From the cell containing the given text, extract its center point as [X, Y] coordinate. 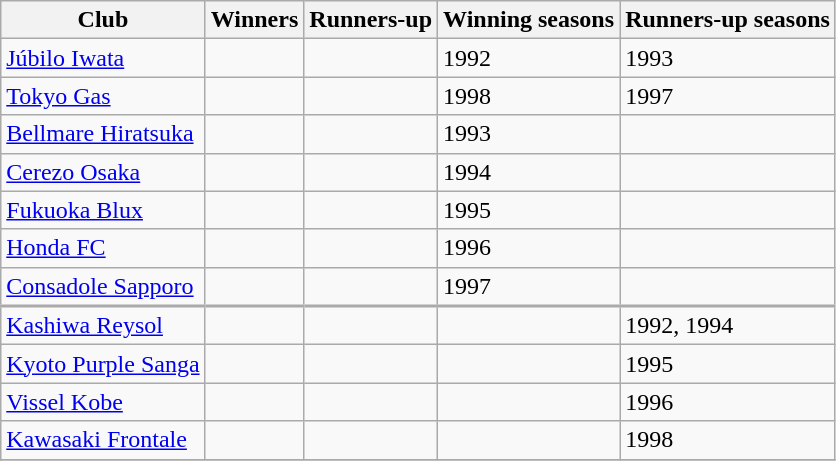
Winners [254, 20]
Kashiwa Reysol [103, 326]
Honda FC [103, 248]
Cerezo Osaka [103, 172]
1992 [529, 58]
Runners-up seasons [728, 20]
Club [103, 20]
Júbilo Iwata [103, 58]
1992, 1994 [728, 326]
1994 [529, 172]
Winning seasons [529, 20]
Fukuoka Blux [103, 210]
Runners-up [371, 20]
Consadole Sapporo [103, 286]
Tokyo Gas [103, 96]
Kyoto Purple Sanga [103, 364]
Vissel Kobe [103, 402]
Kawasaki Frontale [103, 440]
Bellmare Hiratsuka [103, 134]
